Scan for the cell matching the given text and deliver its [x, y] coordinate at center. 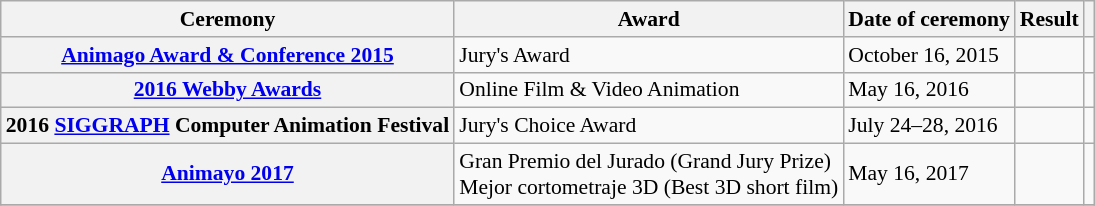
2016 SIGGRAPH Computer Animation Festival [228, 126]
Jury's Choice Award [648, 126]
Animayo 2017 [228, 174]
Animago Award & Conference 2015 [228, 55]
October 16, 2015 [929, 55]
May 16, 2016 [929, 90]
Online Film & Video Animation [648, 90]
Gran Premio del Jurado (Grand Jury Prize)Mejor cortometraje 3D (Best 3D short film) [648, 174]
May 16, 2017 [929, 174]
2016 Webby Awards [228, 90]
Result [1050, 19]
July 24–28, 2016 [929, 126]
Date of ceremony [929, 19]
Jury's Award [648, 55]
Ceremony [228, 19]
Award [648, 19]
